Extract the (x, y) coordinate from the center of the cell holding the provided text.  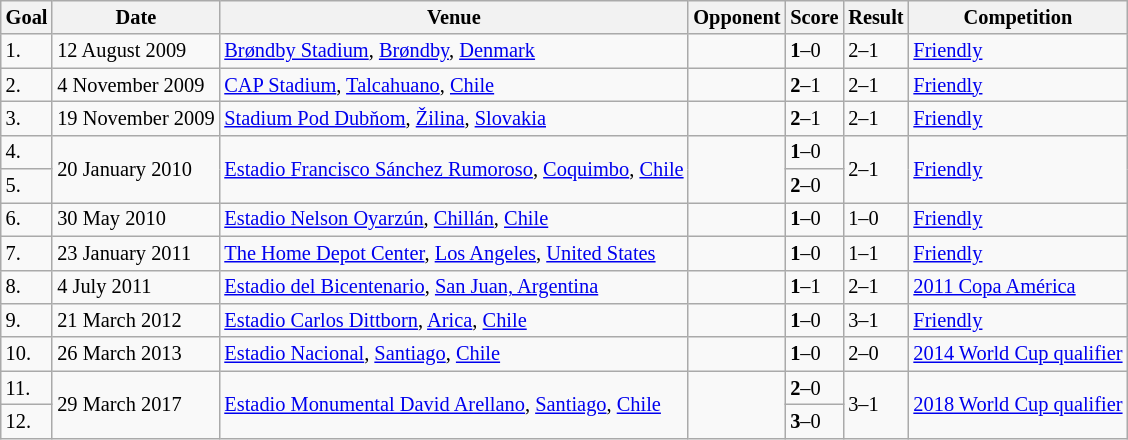
Estadio Carlos Dittborn, Arica, Chile (454, 320)
Estadio Nacional, Santiago, Chile (454, 354)
Score (814, 17)
Competition (1018, 17)
The Home Depot Center, Los Angeles, United States (454, 253)
2018 World Cup qualifier (1018, 404)
2. (27, 85)
11. (27, 388)
Estadio Nelson Oyarzún, Chillán, Chile (454, 219)
29 March 2017 (136, 404)
Goal (27, 17)
Estadio Monumental David Arellano, Santiago, Chile (454, 404)
4 July 2011 (136, 287)
8. (27, 287)
26 March 2013 (136, 354)
4. (27, 152)
CAP Stadium, Talcahuano, Chile (454, 85)
Opponent (736, 17)
Estadio Francisco Sánchez Rumoroso, Coquimbo, Chile (454, 168)
Brøndby Stadium, Brøndby, Denmark (454, 51)
7. (27, 253)
3. (27, 118)
2014 World Cup qualifier (1018, 354)
Venue (454, 17)
5. (27, 186)
23 January 2011 (136, 253)
12. (27, 421)
4 November 2009 (136, 85)
Result (876, 17)
Date (136, 17)
12 August 2009 (136, 51)
Estadio del Bicentenario, San Juan, Argentina (454, 287)
30 May 2010 (136, 219)
2011 Copa América (1018, 287)
19 November 2009 (136, 118)
10. (27, 354)
Stadium Pod Dubňom, Žilina, Slovakia (454, 118)
9. (27, 320)
6. (27, 219)
20 January 2010 (136, 168)
3–0 (814, 421)
21 March 2012 (136, 320)
1. (27, 51)
